Return the (x, y) coordinate for the center point of the cell that contains the specified text.  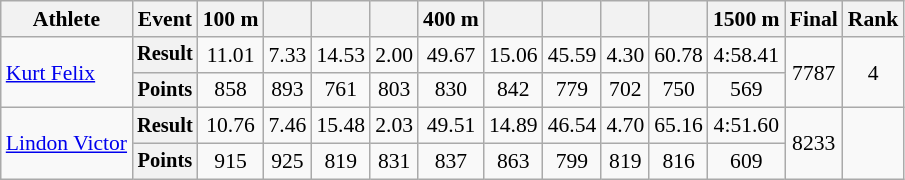
60.78 (678, 55)
4:58.41 (746, 55)
49.51 (451, 126)
14.53 (340, 55)
2.03 (394, 126)
2.00 (394, 55)
750 (678, 90)
400 m (451, 19)
858 (231, 90)
831 (394, 162)
Athlete (66, 19)
Kurt Felix (66, 72)
Rank (874, 19)
7787 (814, 72)
1500 m (746, 19)
Lindon Victor (66, 144)
7.33 (288, 55)
863 (514, 162)
761 (340, 90)
11.01 (231, 55)
609 (746, 162)
702 (625, 90)
14.89 (514, 126)
49.67 (451, 55)
830 (451, 90)
4:51.60 (746, 126)
4 (874, 72)
45.59 (572, 55)
4.30 (625, 55)
803 (394, 90)
8233 (814, 144)
837 (451, 162)
100 m (231, 19)
65.16 (678, 126)
7.46 (288, 126)
4.70 (625, 126)
46.54 (572, 126)
Final (814, 19)
816 (678, 162)
10.76 (231, 126)
893 (288, 90)
15.06 (514, 55)
779 (572, 90)
925 (288, 162)
569 (746, 90)
799 (572, 162)
15.48 (340, 126)
915 (231, 162)
842 (514, 90)
Event (165, 19)
